Identify which cell holds the provided text, then report its [X, Y] central coordinate. 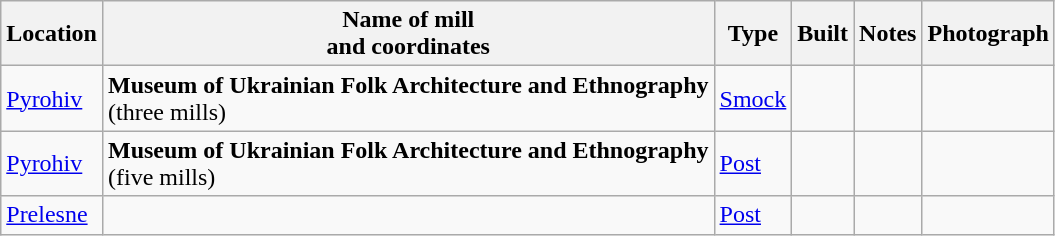
Built [823, 34]
Location [52, 34]
Museum of Ukrainian Folk Architecture and Ethnography(five mills) [408, 164]
Name of milland coordinates [408, 34]
Photograph [988, 34]
Notes [888, 34]
Type [753, 34]
Smock [753, 98]
Prelesne [52, 215]
Museum of Ukrainian Folk Architecture and Ethnography(three mills) [408, 98]
